Scan for the cell matching the given text and deliver its (X, Y) coordinate at center. 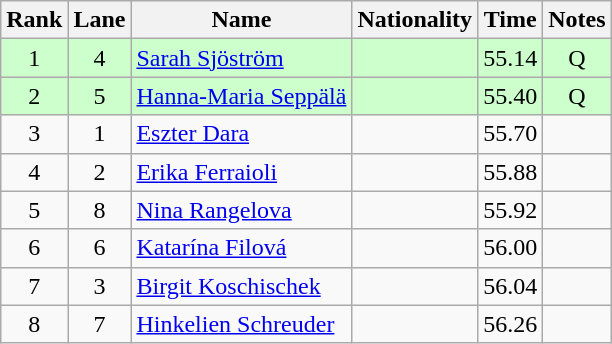
Eszter Dara (242, 134)
Hanna-Maria Seppälä (242, 96)
55.40 (510, 96)
55.14 (510, 58)
55.92 (510, 210)
Rank (34, 20)
Sarah Sjöström (242, 58)
56.26 (510, 324)
Nina Rangelova (242, 210)
55.88 (510, 172)
Lane (100, 20)
Name (242, 20)
Nationality (415, 20)
Katarína Filová (242, 248)
Erika Ferraioli (242, 172)
55.70 (510, 134)
Birgit Koschischek (242, 286)
Time (510, 20)
56.00 (510, 248)
56.04 (510, 286)
Hinkelien Schreuder (242, 324)
Notes (577, 20)
